Scan for the cell matching the given text and deliver its (x, y) coordinate at center. 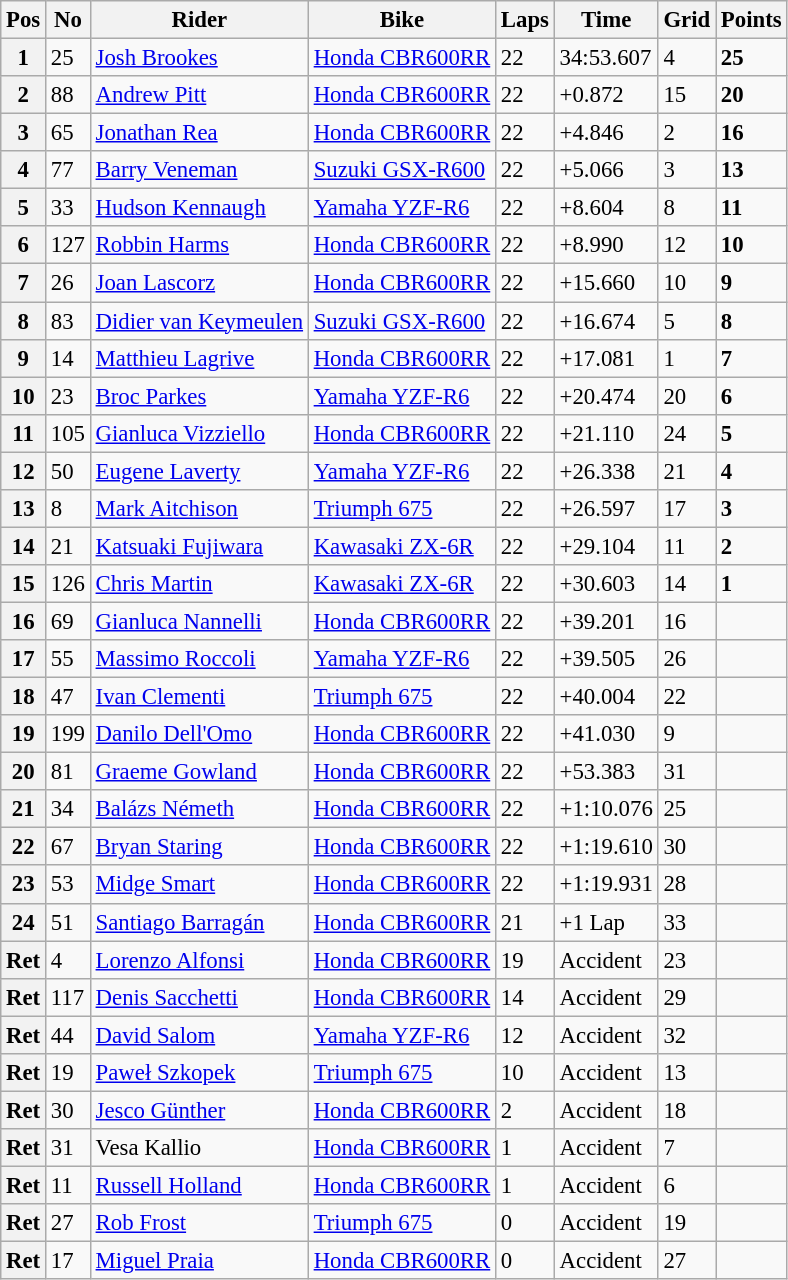
+17.081 (606, 358)
Broc Parkes (199, 396)
Grid (686, 20)
+16.674 (606, 321)
53 (68, 885)
+8.604 (606, 208)
+26.338 (606, 471)
Rob Frost (199, 1223)
65 (68, 133)
+1:10.076 (606, 809)
Miguel Praia (199, 1261)
Didier van Keymeulen (199, 321)
Robbin Harms (199, 245)
Hudson Kennaugh (199, 208)
Santiago Barragán (199, 922)
28 (686, 885)
105 (68, 433)
+15.660 (606, 283)
+4.846 (606, 133)
117 (68, 997)
+39.505 (606, 659)
44 (68, 1035)
34 (68, 809)
Bryan Staring (199, 847)
Russell Holland (199, 1185)
+40.004 (606, 697)
+1:19.610 (606, 847)
Vesa Kallio (199, 1148)
Midge Smart (199, 885)
+26.597 (606, 509)
Eugene Laverty (199, 471)
32 (686, 1035)
199 (68, 734)
Laps (526, 20)
Time (606, 20)
Gianluca Vizziello (199, 433)
+5.066 (606, 170)
+8.990 (606, 245)
Bike (402, 20)
+20.474 (606, 396)
+30.603 (606, 584)
55 (68, 659)
Denis Sacchetti (199, 997)
88 (68, 95)
81 (68, 772)
Balázs Németh (199, 809)
+53.383 (606, 772)
Rider (199, 20)
83 (68, 321)
Points (752, 20)
Pos (24, 20)
69 (68, 621)
50 (68, 471)
Ivan Clementi (199, 697)
77 (68, 170)
+21.110 (606, 433)
127 (68, 245)
+1:19.931 (606, 885)
+41.030 (606, 734)
Danilo Dell'Omo (199, 734)
Josh Brookes (199, 58)
67 (68, 847)
47 (68, 697)
+39.201 (606, 621)
Andrew Pitt (199, 95)
No (68, 20)
Mark Aitchison (199, 509)
Matthieu Lagrive (199, 358)
Lorenzo Alfonsi (199, 960)
David Salom (199, 1035)
+29.104 (606, 546)
Joan Lascorz (199, 283)
Chris Martin (199, 584)
Katsuaki Fujiwara (199, 546)
Jonathan Rea (199, 133)
Gianluca Nannelli (199, 621)
+0.872 (606, 95)
34:53.607 (606, 58)
Barry Veneman (199, 170)
51 (68, 922)
+1 Lap (606, 922)
Massimo Roccoli (199, 659)
126 (68, 584)
Jesco Günther (199, 1110)
Graeme Gowland (199, 772)
29 (686, 997)
Paweł Szkopek (199, 1073)
